Detect which cell encompasses the target text, then output its (x, y) center coordinate. 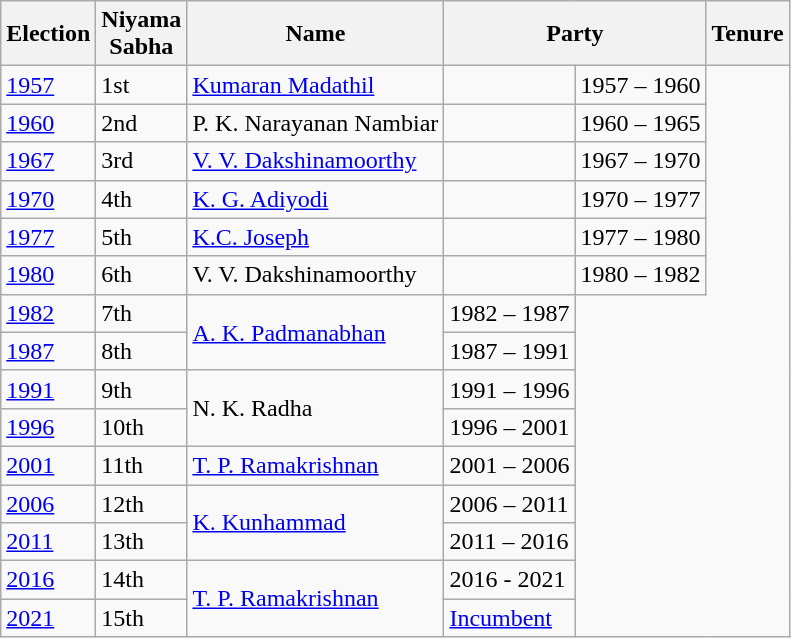
1967 – 1970 (640, 161)
2016 (48, 580)
1970 (48, 199)
Tenure (748, 34)
2016 - 2021 (510, 580)
1991 – 1996 (510, 389)
1991 (48, 389)
6th (142, 275)
15th (142, 618)
1996 – 2001 (510, 427)
12th (142, 503)
N. K. Radha (316, 408)
10th (142, 427)
1980 (48, 275)
K. Kunhammad (316, 522)
1960 (48, 123)
NiyamaSabha (142, 34)
1980 – 1982 (640, 275)
1977 – 1980 (640, 237)
1957 – 1960 (640, 85)
1982 – 1987 (510, 313)
9th (142, 389)
Kumaran Madathil (316, 85)
1970 – 1977 (640, 199)
8th (142, 351)
K.C. Joseph (316, 237)
2006 (48, 503)
13th (142, 542)
1957 (48, 85)
2011 (48, 542)
1967 (48, 161)
1977 (48, 237)
2nd (142, 123)
A. K. Padmanabhan (316, 332)
11th (142, 465)
Election (48, 34)
Name (316, 34)
14th (142, 580)
1996 (48, 427)
Incumbent (510, 618)
1960 – 1965 (640, 123)
5th (142, 237)
2001 (48, 465)
2001 – 2006 (510, 465)
P. K. Narayanan Nambiar (316, 123)
2021 (48, 618)
1987 – 1991 (510, 351)
1982 (48, 313)
2011 – 2016 (510, 542)
2006 – 2011 (510, 503)
1st (142, 85)
Party (575, 34)
7th (142, 313)
3rd (142, 161)
1987 (48, 351)
K. G. Adiyodi (316, 199)
4th (142, 199)
